Return [X, Y] of the center of cell containing provided text 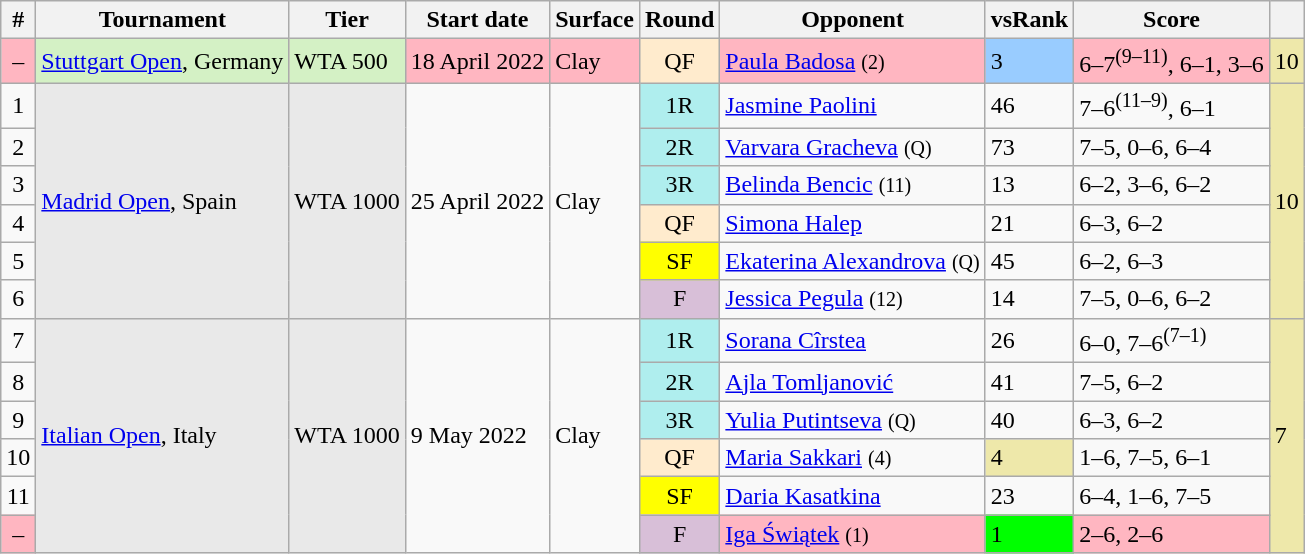
Sorana Cîrstea [852, 340]
Start date [477, 20]
13 [1029, 185]
Opponent [852, 20]
Surface [595, 20]
Paula Badosa (2) [852, 62]
Yulia Putintseva (Q) [852, 420]
11 [18, 496]
7–6(11–9), 6–1 [1172, 106]
6 [18, 299]
18 April 2022 [477, 62]
7–5, 0–6, 6–2 [1172, 299]
Round [679, 20]
Tournament [162, 20]
9 May 2022 [477, 436]
Ajla Tomljanović [852, 382]
8 [18, 382]
Simona Halep [852, 223]
7–5, 0–6, 6–4 [1172, 147]
Jasmine Paolini [852, 106]
2–6, 2–6 [1172, 534]
7–5, 6–2 [1172, 382]
# [18, 20]
Stuttgart Open, Germany [162, 62]
25 April 2022 [477, 200]
Daria Kasatkina [852, 496]
Ekaterina Alexandrova (Q) [852, 261]
WTA 500 [347, 62]
5 [18, 261]
1–6, 7–5, 6–1 [1172, 458]
21 [1029, 223]
Belinda Bencic (11) [852, 185]
6–2, 6–3 [1172, 261]
26 [1029, 340]
23 [1029, 496]
6–0, 7–6(7–1) [1172, 340]
vsRank [1029, 20]
Madrid Open, Spain [162, 200]
Tier [347, 20]
6–2, 3–6, 6–2 [1172, 185]
Jessica Pegula (12) [852, 299]
41 [1029, 382]
45 [1029, 261]
6–7(9–11), 6–1, 3–6 [1172, 62]
2 [18, 147]
6–4, 1–6, 7–5 [1172, 496]
Varvara Gracheva (Q) [852, 147]
9 [18, 420]
73 [1029, 147]
40 [1029, 420]
Iga Świątek (1) [852, 534]
14 [1029, 299]
Score [1172, 20]
46 [1029, 106]
Italian Open, Italy [162, 436]
Maria Sakkari (4) [852, 458]
